Find where the given text appears and provide that cell's center as [x, y] coordinate. 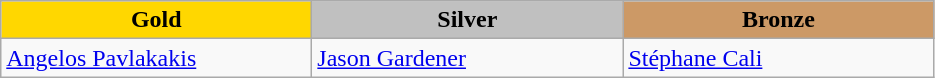
Bronze [778, 20]
Stéphane Cali [778, 58]
Gold [156, 20]
Jason Gardener [468, 58]
Silver [468, 20]
Angelos Pavlakakis [156, 58]
